Output the [x, y] coordinate of the center of the cell containing the given text.  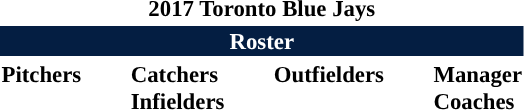
Roster [262, 41]
